Locate the cell with the specified text and output its (x, y) center coordinate. 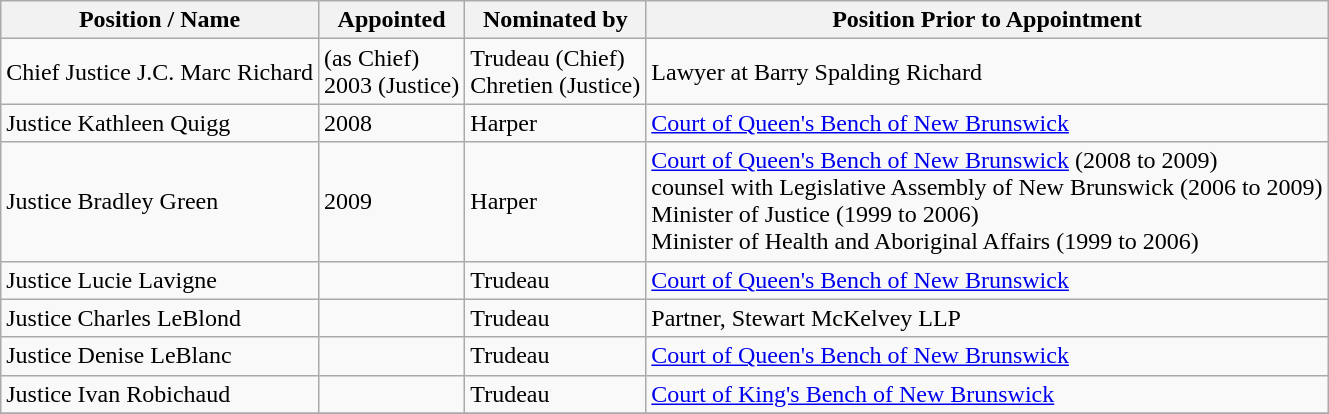
Position Prior to Appointment (987, 20)
Justice Ivan Robichaud (160, 394)
Lawyer at Barry Spalding Richard (987, 72)
Chief Justice J.C. Marc Richard (160, 72)
(as Chief) 2003 (Justice) (391, 72)
Court of King's Bench of New Brunswick (987, 394)
Partner, Stewart McKelvey LLP (987, 318)
Trudeau (Chief) Chretien (Justice) (556, 72)
Justice Charles LeBlond (160, 318)
Nominated by (556, 20)
Justice Kathleen Quigg (160, 123)
2008 (391, 123)
Appointed (391, 20)
Justice Lucie Lavigne (160, 280)
Justice Bradley Green (160, 202)
Position / Name (160, 20)
Justice Denise LeBlanc (160, 356)
2009 (391, 202)
